Find where the given text appears and provide that cell's center as [X, Y] coordinate. 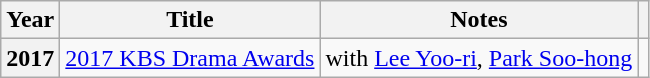
2017 KBS Drama Awards [190, 58]
with Lee Yoo-ri, Park Soo-hong [479, 58]
Year [30, 20]
2017 [30, 58]
Title [190, 20]
Notes [479, 20]
